Return [x, y] of the center of cell containing provided text 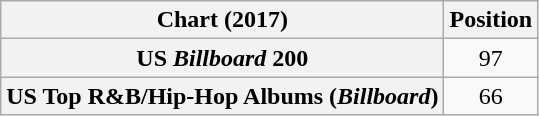
Position [491, 20]
Chart (2017) [222, 20]
US Billboard 200 [222, 58]
97 [491, 58]
66 [491, 96]
US Top R&B/Hip-Hop Albums (Billboard) [222, 96]
